Pinpoint the cell where the given text exists, returning its (x, y) midpoint coordinate. 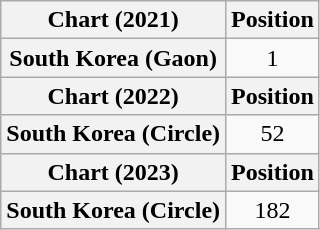
52 (273, 134)
South Korea (Gaon) (114, 58)
182 (273, 210)
Chart (2021) (114, 20)
Chart (2022) (114, 96)
Chart (2023) (114, 172)
1 (273, 58)
